Search for the cell housing the specified text and yield its [x, y] center coordinate. 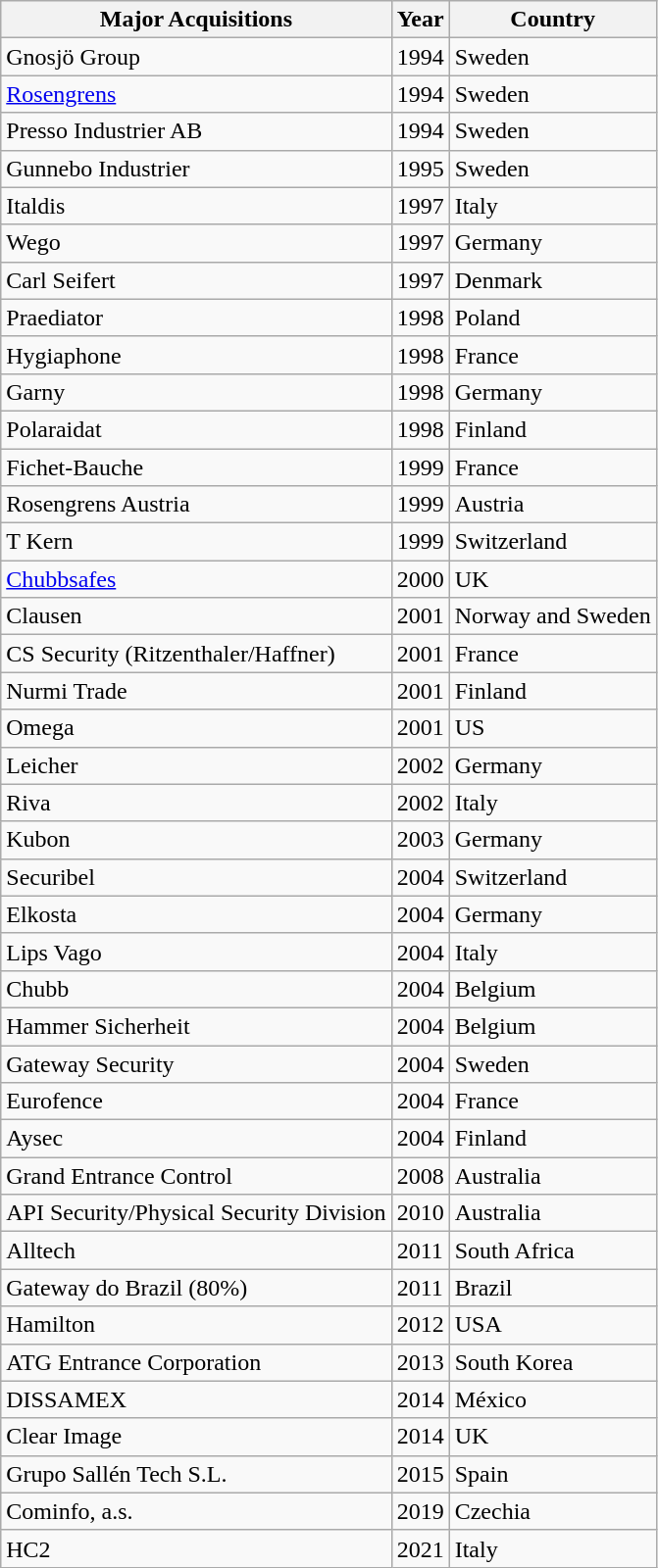
Gnosjö Group [196, 57]
Austria [553, 505]
2012 [420, 1325]
Elkosta [196, 914]
Brazil [553, 1288]
2003 [420, 840]
HC2 [196, 1548]
Eurofence [196, 1102]
Norway and Sweden [553, 616]
Spain [553, 1474]
2000 [420, 579]
Carl Seifert [196, 280]
Alltech [196, 1250]
Hygiaphone [196, 355]
DISSAMEX [196, 1399]
Kubon [196, 840]
Securibel [196, 877]
Grupo Sallén Tech S.L. [196, 1474]
South Korea [553, 1362]
Hammer Sicherheit [196, 1026]
Denmark [553, 280]
2010 [420, 1213]
2021 [420, 1548]
2015 [420, 1474]
API Security/Physical Security Division [196, 1213]
Aysec [196, 1139]
Gateway Security [196, 1063]
Hamilton [196, 1325]
1995 [420, 169]
Chubb [196, 989]
Fichet-Bauche [196, 467]
Polaraidat [196, 429]
Gateway do Brazil (80%) [196, 1288]
Chubbsafes [196, 579]
2013 [420, 1362]
US [553, 728]
Garny [196, 392]
Presso Industrier AB [196, 131]
Lips Vago [196, 952]
México [553, 1399]
Poland [553, 318]
Riva [196, 803]
Grand Entrance Control [196, 1176]
Clausen [196, 616]
Wego [196, 243]
Leicher [196, 765]
T Kern [196, 542]
2019 [420, 1511]
Czechia [553, 1511]
Italdis [196, 206]
Country [553, 20]
USA [553, 1325]
Cominfo, a.s. [196, 1511]
Omega [196, 728]
Nurmi Trade [196, 691]
Rosengrens [196, 94]
Year [420, 20]
Clear Image [196, 1437]
2008 [420, 1176]
Gunnebo Industrier [196, 169]
Praediator [196, 318]
Major Acquisitions [196, 20]
ATG Entrance Corporation [196, 1362]
South Africa [553, 1250]
CS Security (Ritzenthaler/Haffner) [196, 654]
Rosengrens Austria [196, 505]
